Return (x, y) of the center of cell containing provided text 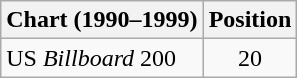
Position (250, 20)
US Billboard 200 (102, 58)
20 (250, 58)
Chart (1990–1999) (102, 20)
